Scan for the cell matching the given text and deliver its [X, Y] coordinate at center. 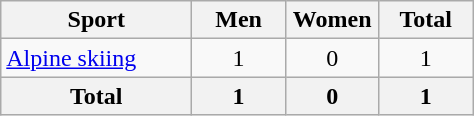
Women [332, 20]
Sport [96, 20]
Alpine skiing [96, 58]
Men [239, 20]
